Provide the (X, Y) coordinate of the cell's center where the given text is located.  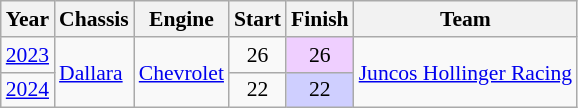
2023 (28, 55)
Chevrolet (182, 72)
2024 (28, 90)
Juncos Hollinger Racing (466, 72)
Year (28, 19)
Chassis (94, 19)
Dallara (94, 72)
Finish (320, 19)
Engine (182, 19)
Start (258, 19)
Team (466, 19)
